Determine the [x, y] coordinate at the center of the cell enclosing the given text.  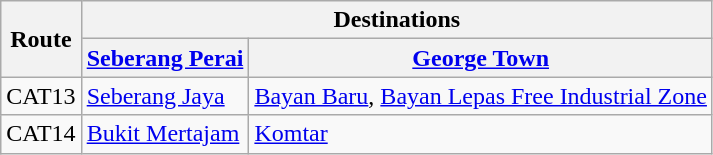
Komtar [481, 134]
Destinations [396, 20]
Bukit Mertajam [165, 134]
CAT13 [41, 96]
George Town [481, 58]
CAT14 [41, 134]
Seberang Perai [165, 58]
Seberang Jaya [165, 96]
Bayan Baru, Bayan Lepas Free Industrial Zone [481, 96]
Route [41, 39]
